Return the [X, Y] coordinate for the center point of the cell that contains the specified text.  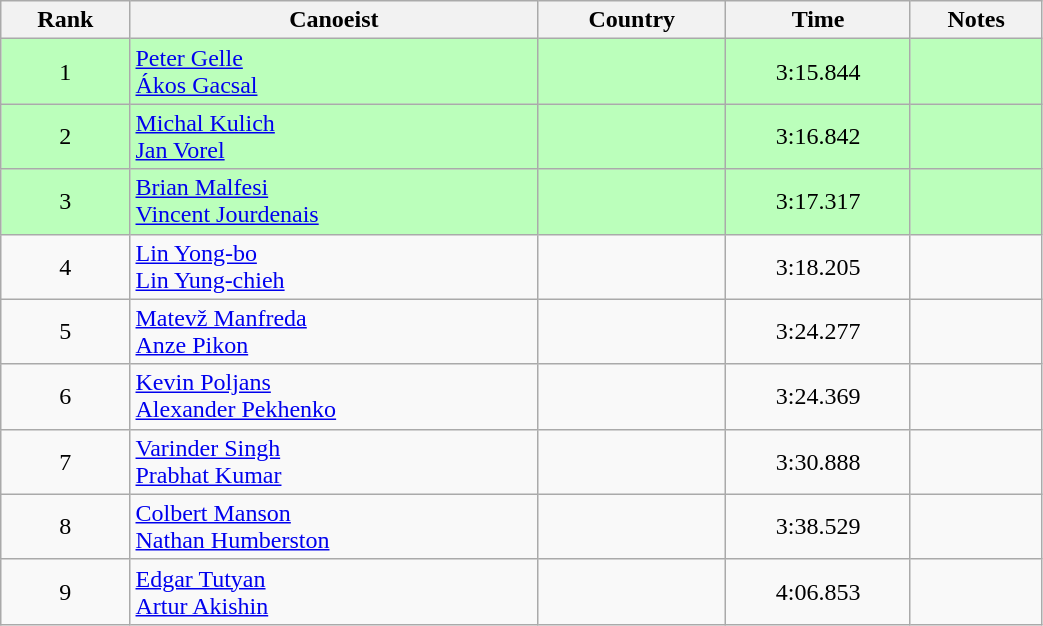
3:30.888 [818, 462]
Matevž ManfredaAnze Pikon [334, 332]
Varinder SinghPrabhat Kumar [334, 462]
3:24.369 [818, 396]
Brian MalfesiVincent Jourdenais [334, 202]
Michal KulichJan Vorel [334, 136]
Canoeist [334, 20]
9 [66, 592]
7 [66, 462]
Notes [976, 20]
2 [66, 136]
Time [818, 20]
3:15.844 [818, 72]
3 [66, 202]
3:38.529 [818, 526]
Edgar TutyanArtur Akishin [334, 592]
Colbert MansonNathan Humberston [334, 526]
1 [66, 72]
3:18.205 [818, 266]
5 [66, 332]
6 [66, 396]
Country [632, 20]
3:16.842 [818, 136]
3:24.277 [818, 332]
Kevin PoljansAlexander Pekhenko [334, 396]
8 [66, 526]
Lin Yong-boLin Yung-chieh [334, 266]
3:17.317 [818, 202]
Rank [66, 20]
Peter GelleÁkos Gacsal [334, 72]
4 [66, 266]
4:06.853 [818, 592]
